Detect which cell encompasses the target text, then output its (x, y) center coordinate. 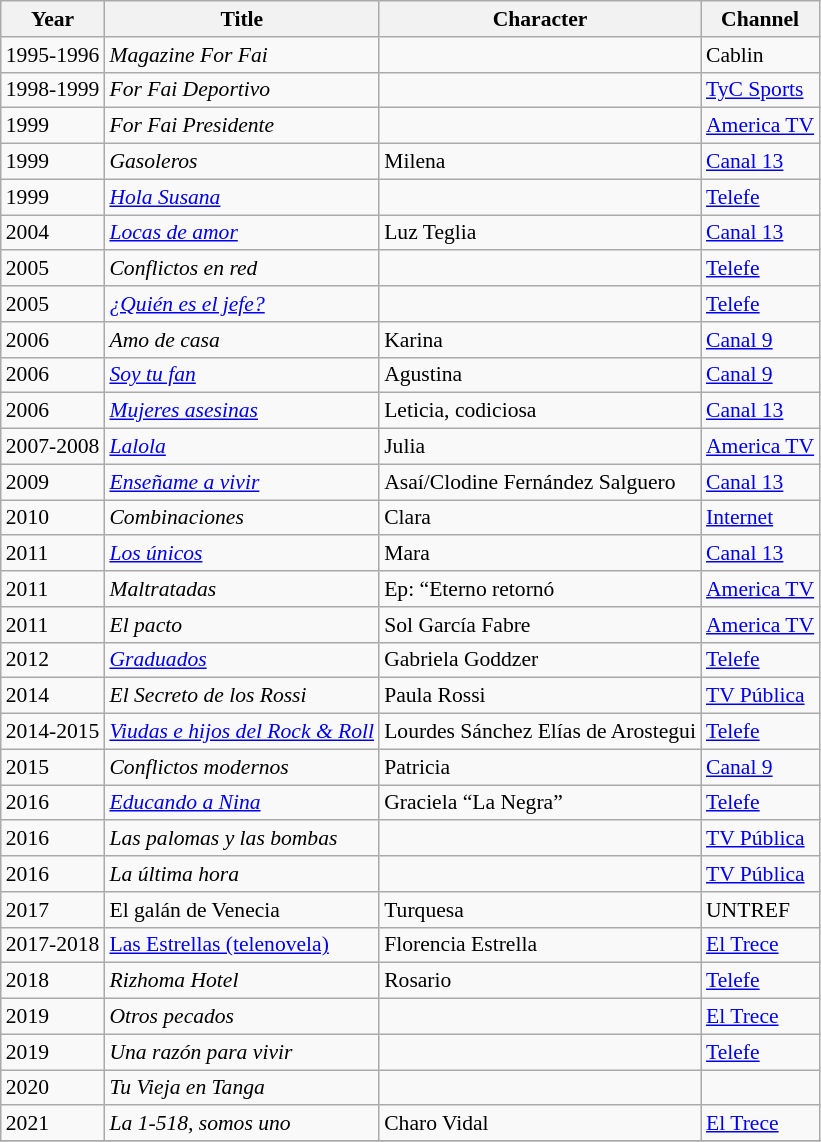
Viudas e hijos del Rock & Roll (242, 732)
Cablin (760, 55)
Rizhoma Hotel (242, 981)
2004 (53, 233)
2009 (53, 482)
Conflictos en red (242, 269)
Title (242, 19)
2017-2018 (53, 945)
Luz Teglia (540, 233)
El Secreto de los Rossi (242, 696)
Graduados (242, 660)
Lalola (242, 447)
Gasoleros (242, 162)
Mara (540, 554)
For Fai Deportivo (242, 90)
1995-1996 (53, 55)
2014-2015 (53, 732)
Amo de casa (242, 340)
Los únicos (242, 554)
Year (53, 19)
Enseñame a vivir (242, 482)
Paula Rossi (540, 696)
Florencia Estrella (540, 945)
Tu Vieja en Tanga (242, 1088)
UNTREF (760, 910)
Soy tu fan (242, 375)
2012 (53, 660)
Karina (540, 340)
TyC Sports (760, 90)
La última hora (242, 874)
Charo Vidal (540, 1124)
Turquesa (540, 910)
Clara (540, 518)
2021 (53, 1124)
Locas de amor (242, 233)
Magazine For Fai (242, 55)
Rosario (540, 981)
Conflictos modernos (242, 767)
1998-1999 (53, 90)
Leticia, codiciosa (540, 411)
Milena (540, 162)
La 1-518, somos uno (242, 1124)
Sol García Fabre (540, 625)
¿Quién es el jefe? (242, 304)
2020 (53, 1088)
Asaí/Clodine Fernández Salguero (540, 482)
2017 (53, 910)
Las palomas y las bombas (242, 839)
2010 (53, 518)
Combinaciones (242, 518)
Una razón para vivir (242, 1052)
Lourdes Sánchez Elías de Arostegui (540, 732)
Channel (760, 19)
Maltratadas (242, 589)
Ep: “Eterno retornó (540, 589)
2007-2008 (53, 447)
Internet (760, 518)
Julia (540, 447)
Patricia (540, 767)
El galán de Venecia (242, 910)
El pacto (242, 625)
Gabriela Goddzer (540, 660)
Graciela “La Negra” (540, 803)
Hola Susana (242, 197)
2014 (53, 696)
Las Estrellas (telenovela) (242, 945)
Character (540, 19)
Agustina (540, 375)
2018 (53, 981)
Educando a Nina (242, 803)
Otros pecados (242, 1017)
For Fai Presidente (242, 126)
2015 (53, 767)
Mujeres asesinas (242, 411)
